From the cell containing the given text, extract its center point as (x, y) coordinate. 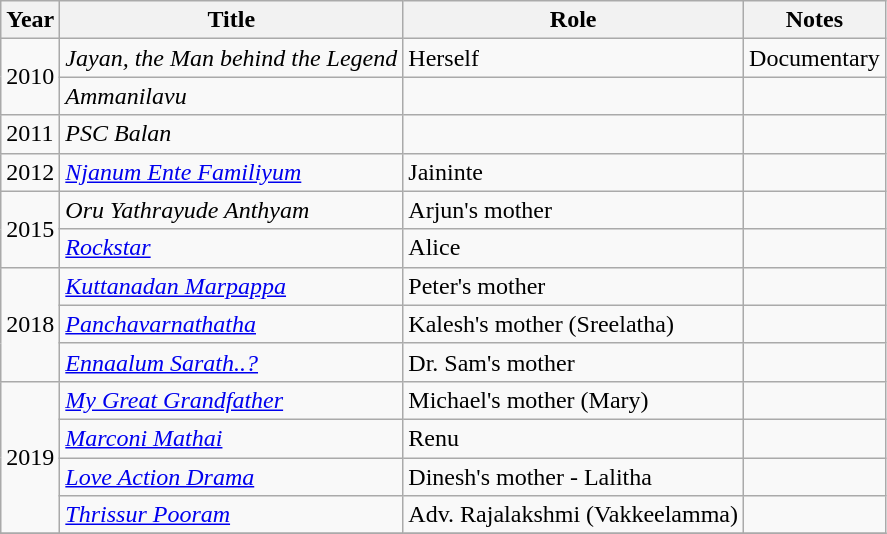
Notes (815, 20)
Jayan, the Man behind the Legend (232, 58)
2012 (30, 172)
2011 (30, 134)
Herself (574, 58)
Panchavarnathatha (232, 324)
Role (574, 20)
Peter's mother (574, 286)
Oru Yathrayude Anthyam (232, 210)
Michael's mother (Mary) (574, 400)
Ammanilavu (232, 96)
Renu (574, 438)
Thrissur Pooram (232, 515)
2019 (30, 457)
Jaininte (574, 172)
Kalesh's mother (Sreelatha) (574, 324)
Arjun's mother (574, 210)
2015 (30, 229)
2010 (30, 77)
PSC Balan (232, 134)
Rockstar (232, 248)
Dr. Sam's mother (574, 362)
2018 (30, 324)
Dinesh's mother - Lalitha (574, 477)
Alice (574, 248)
Love Action Drama (232, 477)
Marconi Mathai (232, 438)
Title (232, 20)
Documentary (815, 58)
Ennaalum Sarath..? (232, 362)
Adv. Rajalakshmi (Vakkeelamma) (574, 515)
My Great Grandfather (232, 400)
Njanum Ente Familiyum (232, 172)
Kuttanadan Marpappa (232, 286)
Year (30, 20)
